Detect which cell encompasses the target text, then output its [x, y] center coordinate. 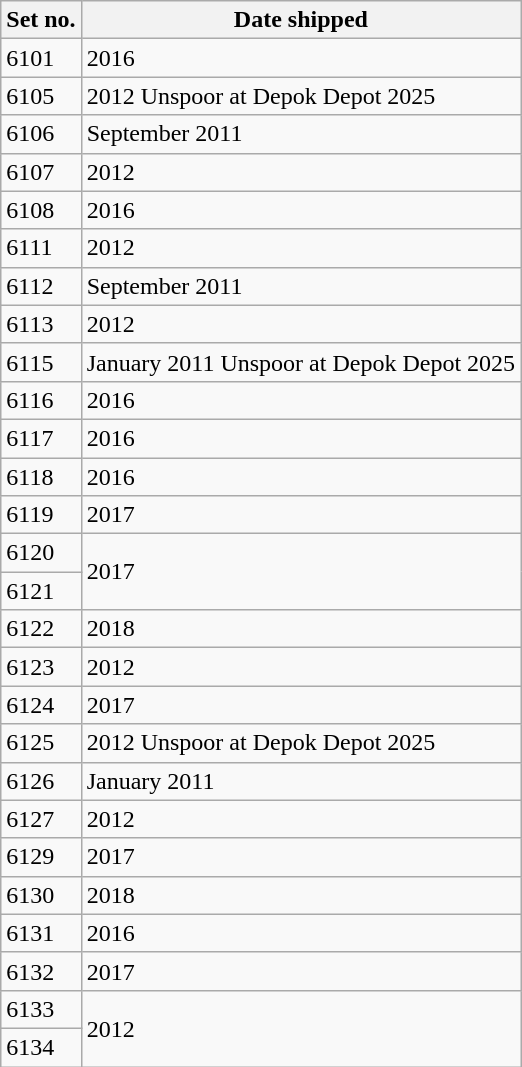
6129 [41, 857]
January 2011 [300, 781]
6132 [41, 971]
6125 [41, 743]
6126 [41, 781]
6124 [41, 705]
6123 [41, 667]
6101 [41, 58]
6113 [41, 324]
6133 [41, 1009]
6131 [41, 933]
6108 [41, 210]
6120 [41, 553]
6106 [41, 134]
6112 [41, 286]
6115 [41, 362]
6118 [41, 477]
6116 [41, 400]
January 2011 Unspoor at Depok Depot 2025 [300, 362]
6117 [41, 438]
6134 [41, 1047]
6105 [41, 96]
6107 [41, 172]
6119 [41, 515]
Set no. [41, 20]
Date shipped [300, 20]
6121 [41, 591]
6127 [41, 819]
6122 [41, 629]
6111 [41, 248]
6130 [41, 895]
